For the text-containing cell, return its midpoint in (x, y) coordinate format. 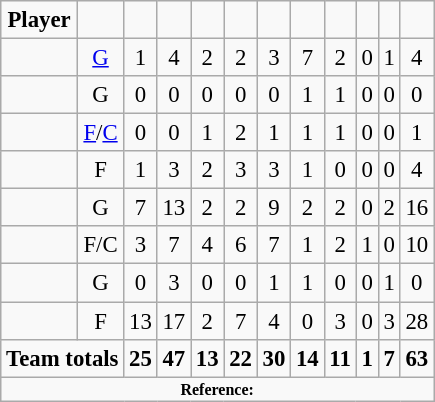
30 (274, 358)
Team totals (62, 358)
17 (174, 321)
25 (140, 358)
28 (416, 321)
6 (240, 245)
47 (174, 358)
9 (274, 208)
Reference: (218, 389)
11 (340, 358)
22 (240, 358)
Player (40, 20)
63 (416, 358)
10 (416, 245)
16 (416, 208)
14 (308, 358)
